Search for the cell housing the specified text and yield its (x, y) center coordinate. 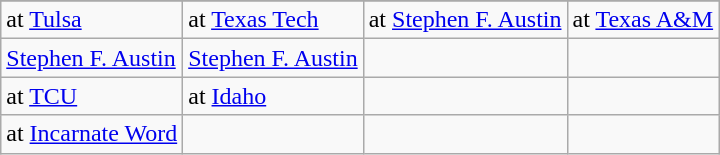
at Idaho (273, 96)
at Tulsa (92, 20)
at Incarnate Word (92, 134)
at Texas Tech (273, 20)
at Texas A&M (643, 20)
at Stephen F. Austin (465, 20)
at TCU (92, 96)
